Return the (x, y) coordinate for the center point of the cell that contains the specified text.  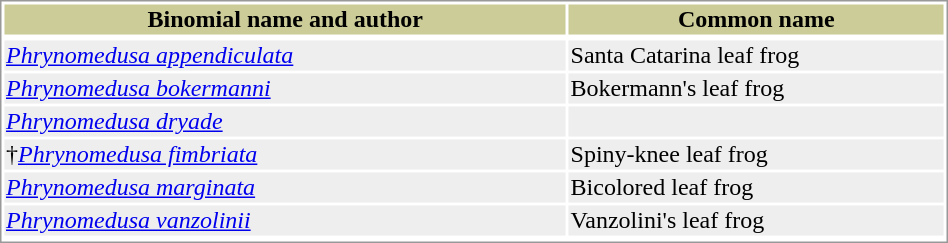
Phrynomedusa bokermanni (285, 89)
†Phrynomedusa fimbriata (285, 155)
Bicolored leaf frog (756, 187)
Common name (756, 19)
Santa Catarina leaf frog (756, 55)
Bokermann's leaf frog (756, 89)
Phrynomedusa dryade (285, 121)
Spiny-knee leaf frog (756, 155)
Phrynomedusa vanzolinii (285, 221)
Vanzolini's leaf frog (756, 221)
Phrynomedusa appendiculata (285, 55)
Phrynomedusa marginata (285, 187)
Binomial name and author (285, 19)
